Find where the given text appears and provide that cell's center as [X, Y] coordinate. 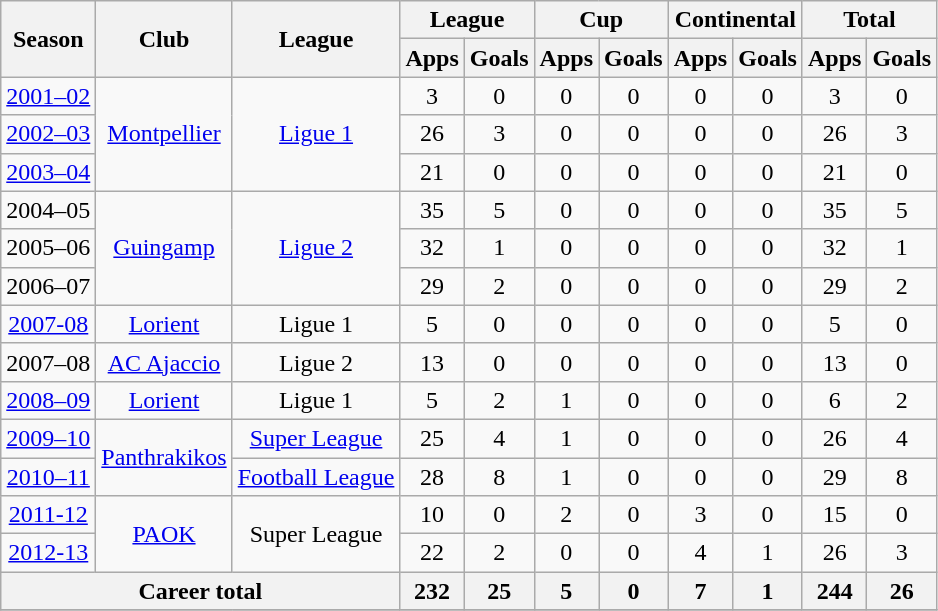
2006–07 [48, 286]
Panthrakikos [164, 457]
Continental [735, 20]
2011-12 [48, 515]
Career total [200, 591]
28 [432, 477]
10 [432, 515]
Football League [316, 477]
15 [834, 515]
7 [700, 591]
232 [432, 591]
2008–09 [48, 400]
2007-08 [48, 324]
2005–06 [48, 248]
Guingamp [164, 248]
2001–02 [48, 96]
Total [869, 20]
2010–11 [48, 477]
2012-13 [48, 553]
2004–05 [48, 210]
Cup [601, 20]
6 [834, 400]
Montpellier [164, 134]
PAOK [164, 534]
2003–04 [48, 172]
244 [834, 591]
2002–03 [48, 134]
22 [432, 553]
2007–08 [48, 362]
Season [48, 39]
Club [164, 39]
2009–10 [48, 438]
AC Ajaccio [164, 362]
